Locate the cell with the specified text and output its (X, Y) center coordinate. 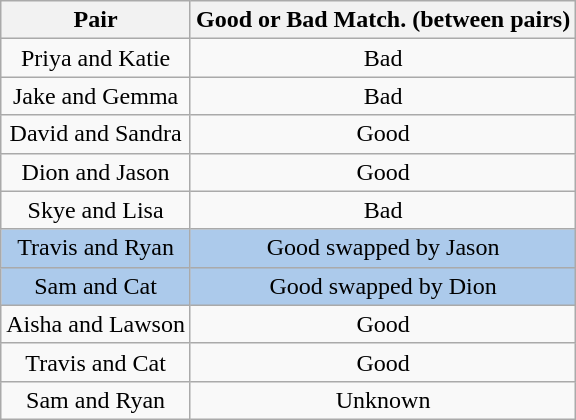
Aisha and Lawson (96, 324)
Travis and Cat (96, 362)
Dion and Jason (96, 172)
Skye and Lisa (96, 210)
Sam and Cat (96, 286)
Sam and Ryan (96, 400)
Travis and Ryan (96, 248)
Pair (96, 20)
Good swapped by Dion (382, 286)
Unknown (382, 400)
Priya and Katie (96, 58)
Jake and Gemma (96, 96)
Good or Bad Match. (between pairs) (382, 20)
Good swapped by Jason (382, 248)
David and Sandra (96, 134)
